Locate the cell with the specified text and output its [x, y] center coordinate. 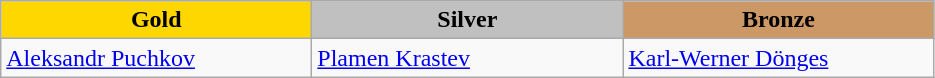
Aleksandr Puchkov [156, 58]
Bronze [778, 20]
Silver [468, 20]
Plamen Krastev [468, 58]
Gold [156, 20]
Karl-Werner Dönges [778, 58]
